Pinpoint the cell where the given text exists, returning its [X, Y] midpoint coordinate. 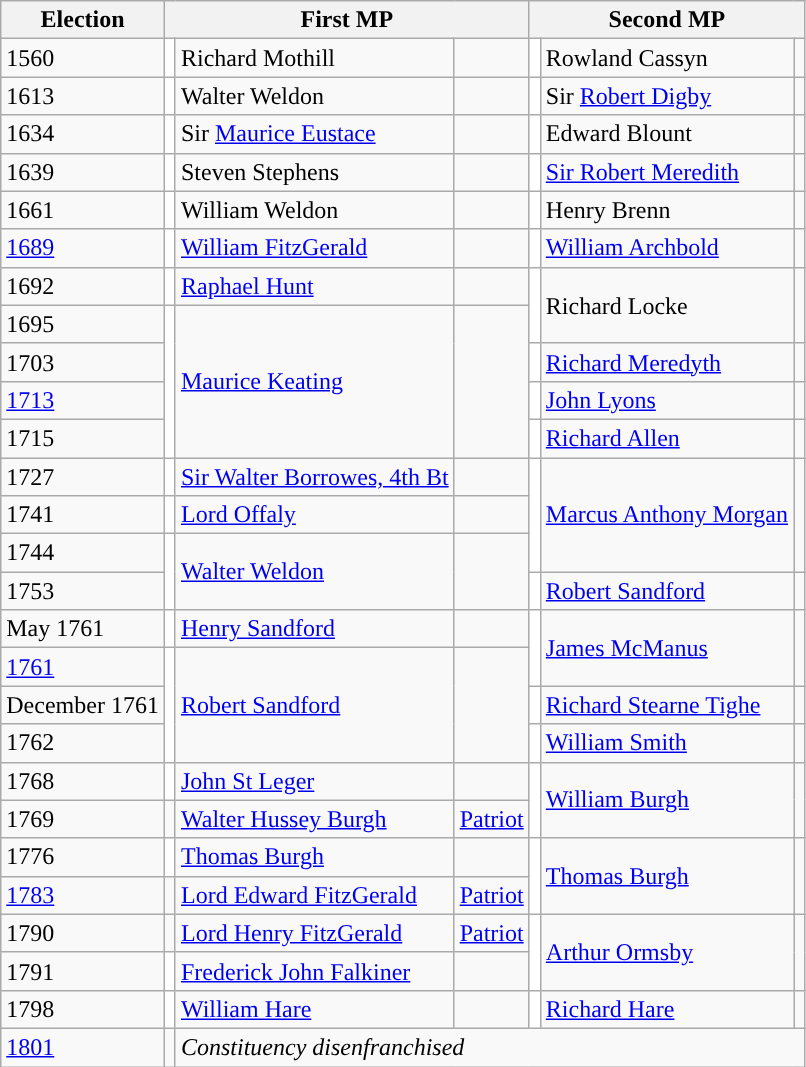
Marcus Anthony Morgan [666, 515]
1744 [83, 553]
1692 [83, 286]
1560 [83, 58]
Richard Allen [666, 438]
May 1761 [83, 629]
Sir Robert Digby [666, 96]
James McManus [666, 648]
Arthur Ormsby [666, 952]
Richard Mothill [314, 58]
William Burgh [666, 800]
William Hare [314, 1009]
1762 [83, 743]
Constituency disenfranchised [490, 1047]
1703 [83, 362]
Lord Offaly [314, 515]
1783 [83, 895]
1695 [83, 324]
1801 [83, 1047]
Raphael Hunt [314, 286]
Lord Henry FitzGerald [314, 933]
1613 [83, 96]
Maurice Keating [314, 381]
Richard Stearne Tighe [666, 705]
1776 [83, 857]
Sir Maurice Eustace [314, 134]
William Smith [666, 743]
Sir Walter Borrowes, 4th Bt [314, 477]
Henry Sandford [314, 629]
Edward Blount [666, 134]
John Lyons [666, 400]
Rowland Cassyn [666, 58]
Frederick John Falkiner [314, 971]
Richard Locke [666, 305]
Election [83, 20]
First MP [346, 20]
William FitzGerald [314, 248]
Lord Edward FitzGerald [314, 895]
1761 [83, 667]
John St Leger [314, 781]
1639 [83, 172]
Sir Robert Meredith [666, 172]
1769 [83, 819]
1790 [83, 933]
1689 [83, 248]
Steven Stephens [314, 172]
1661 [83, 210]
1798 [83, 1009]
December 1761 [83, 705]
1753 [83, 591]
1727 [83, 477]
1713 [83, 400]
William Weldon [314, 210]
1634 [83, 134]
1791 [83, 971]
William Archbold [666, 248]
Henry Brenn [666, 210]
1741 [83, 515]
1768 [83, 781]
Walter Hussey Burgh [314, 819]
Second MP [666, 20]
1715 [83, 438]
Richard Hare [666, 1009]
Richard Meredyth [666, 362]
